Locate the cell with the specified text and output its [X, Y] center coordinate. 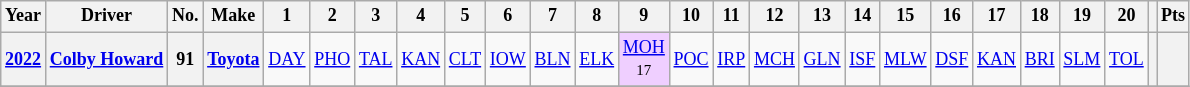
Toyota [234, 59]
18 [1040, 16]
6 [508, 16]
CLT [464, 59]
19 [1082, 16]
Make [234, 16]
GLN [822, 59]
Pts [1174, 16]
9 [644, 16]
4 [421, 16]
20 [1126, 16]
MLW [906, 59]
2022 [24, 59]
DAY [287, 59]
SLM [1082, 59]
2 [332, 16]
Colby Howard [106, 59]
91 [186, 59]
Driver [106, 16]
16 [952, 16]
POC [691, 59]
3 [376, 16]
14 [862, 16]
TAL [376, 59]
5 [464, 16]
BLN [552, 59]
7 [552, 16]
13 [822, 16]
IOW [508, 59]
BRI [1040, 59]
12 [775, 16]
ISF [862, 59]
1 [287, 16]
MCH [775, 59]
TOL [1126, 59]
8 [597, 16]
DSF [952, 59]
ELK [597, 59]
Year [24, 16]
No. [186, 16]
IRP [732, 59]
17 [997, 16]
PHO [332, 59]
MOH17 [644, 59]
11 [732, 16]
10 [691, 16]
15 [906, 16]
